Find where the given text appears and provide that cell's center as (x, y) coordinate. 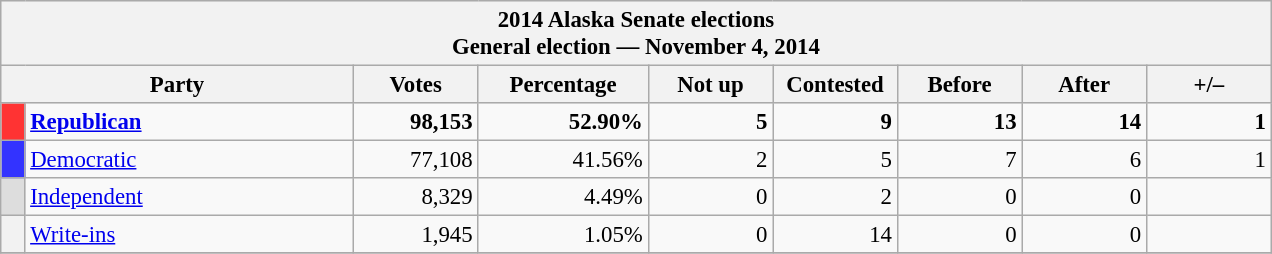
9 (836, 122)
52.90% (563, 122)
Votes (416, 85)
13 (960, 122)
Contested (836, 85)
Republican (189, 122)
8,329 (416, 197)
4.49% (563, 197)
Write-ins (189, 235)
98,153 (416, 122)
1,945 (416, 235)
7 (960, 160)
Percentage (563, 85)
After (1084, 85)
6 (1084, 160)
Before (960, 85)
2014 Alaska Senate electionsGeneral election — November 4, 2014 (636, 34)
77,108 (416, 160)
1.05% (563, 235)
Not up (710, 85)
41.56% (563, 160)
Democratic (189, 160)
Party (178, 85)
Independent (189, 197)
+/– (1208, 85)
